Find where the given text appears and provide that cell's center as [x, y] coordinate. 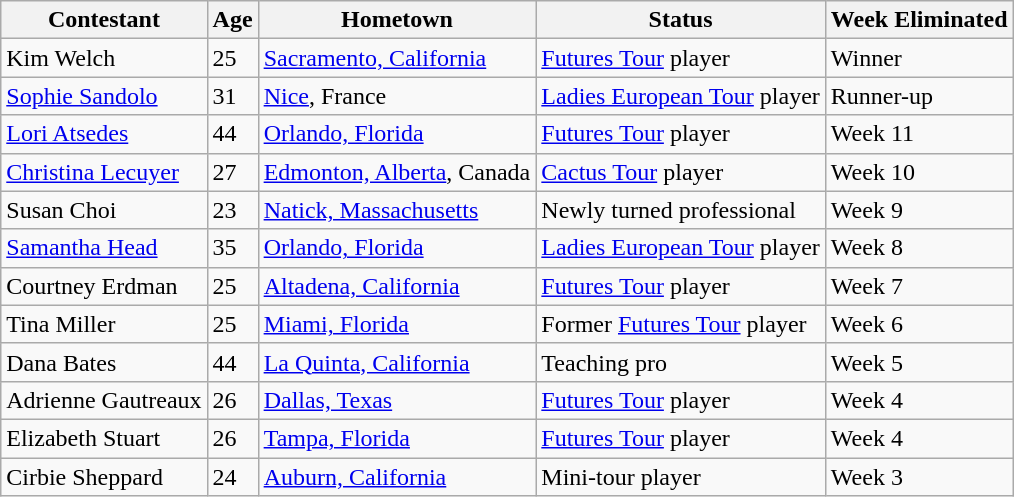
Christina Lecuyer [104, 172]
Winner [919, 58]
Week 10 [919, 172]
Miami, Florida [397, 324]
Courtney Erdman [104, 286]
Tina Miller [104, 324]
35 [232, 248]
Sacramento, California [397, 58]
Altadena, California [397, 286]
Week 8 [919, 248]
Week 5 [919, 362]
Susan Choi [104, 210]
Mini-tour player [681, 477]
Contestant [104, 20]
Hometown [397, 20]
Runner-up [919, 96]
Newly turned professional [681, 210]
Week 9 [919, 210]
Natick, Massachusetts [397, 210]
Samantha Head [104, 248]
Age [232, 20]
31 [232, 96]
Cirbie Sheppard [104, 477]
Cactus Tour player [681, 172]
Kim Welch [104, 58]
Tampa, Florida [397, 438]
24 [232, 477]
Week 7 [919, 286]
23 [232, 210]
Nice, France [397, 96]
Teaching pro [681, 362]
Week 11 [919, 134]
Dallas, Texas [397, 400]
Edmonton, Alberta, Canada [397, 172]
Auburn, California [397, 477]
Week 3 [919, 477]
Former Futures Tour player [681, 324]
Adrienne Gautreaux [104, 400]
Elizabeth Stuart [104, 438]
Week Eliminated [919, 20]
27 [232, 172]
Week 6 [919, 324]
Sophie Sandolo [104, 96]
Lori Atsedes [104, 134]
La Quinta, California [397, 362]
Status [681, 20]
Dana Bates [104, 362]
